Extract the (x, y) coordinate from the center of the cell holding the provided text.  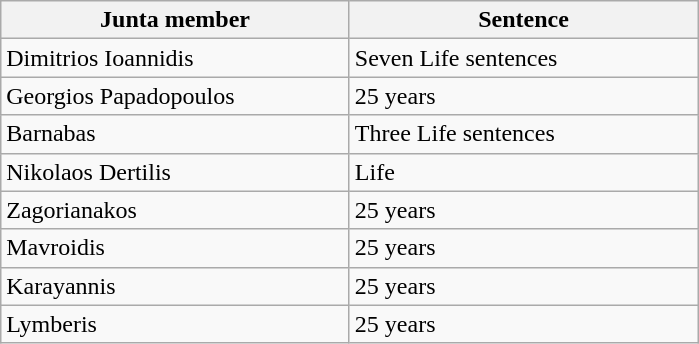
Sentence (524, 20)
Mavroidis (176, 248)
Barnabas (176, 134)
Junta member (176, 20)
Three Life sentences (524, 134)
Karayannis (176, 286)
Zagorianakos (176, 210)
Georgios Papadopoulos (176, 96)
Seven Life sentences (524, 58)
Dimitrios Ioannidis (176, 58)
Lymberis (176, 324)
Nikolaos Dertilis (176, 172)
Life (524, 172)
